Determine the (X, Y) coordinate at the center of the cell enclosing the given text.  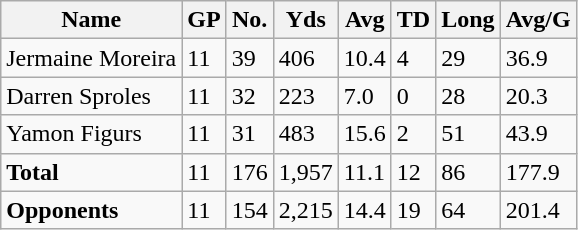
Name (92, 20)
Jermaine Moreira (92, 58)
51 (468, 134)
TD (413, 20)
2,215 (306, 210)
Avg (364, 20)
11.1 (364, 172)
7.0 (364, 96)
No. (250, 20)
28 (468, 96)
2 (413, 134)
29 (468, 58)
20.3 (538, 96)
Yamon Figurs (92, 134)
223 (306, 96)
201.4 (538, 210)
86 (468, 172)
154 (250, 210)
15.6 (364, 134)
64 (468, 210)
406 (306, 58)
10.4 (364, 58)
Avg/G (538, 20)
Darren Sproles (92, 96)
43.9 (538, 134)
1,957 (306, 172)
14.4 (364, 210)
GP (204, 20)
4 (413, 58)
31 (250, 134)
177.9 (538, 172)
36.9 (538, 58)
12 (413, 172)
0 (413, 96)
Yds (306, 20)
Long (468, 20)
176 (250, 172)
39 (250, 58)
483 (306, 134)
Opponents (92, 210)
32 (250, 96)
Total (92, 172)
19 (413, 210)
